Return (x, y) of the center of cell containing provided text 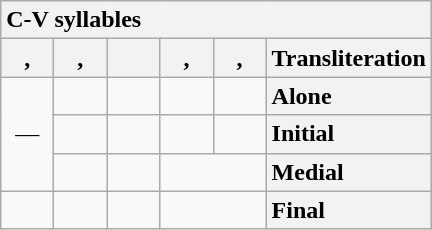
Medial (348, 172)
C-V syllables (216, 20)
Alone (348, 96)
Initial (348, 134)
— (28, 134)
Final (348, 210)
Transliteration (348, 58)
